Output the [X, Y] coordinate of the center of the cell containing the given text.  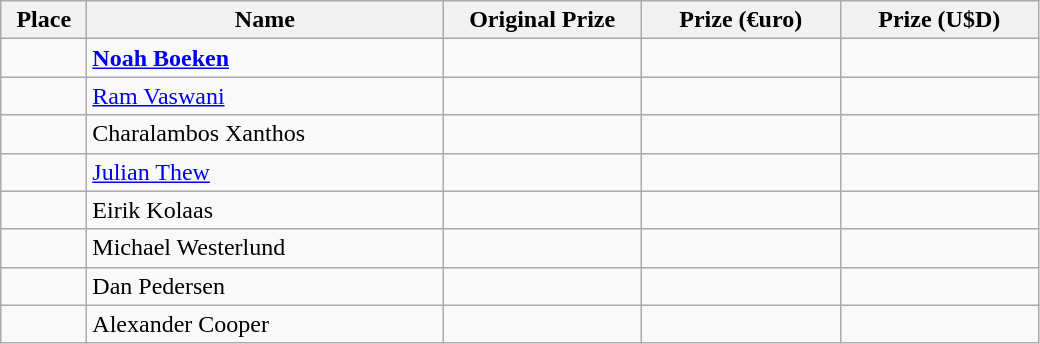
Julian Thew [265, 172]
Original Prize [542, 20]
Dan Pedersen [265, 286]
Prize (U$D) [940, 20]
Alexander Cooper [265, 324]
Charalambos Xanthos [265, 134]
Ram Vaswani [265, 96]
Place [44, 20]
Noah Boeken [265, 58]
Eirik Kolaas [265, 210]
Prize (€uro) [740, 20]
Michael Westerlund [265, 248]
Name [265, 20]
